Pinpoint the cell where the given text exists, returning its [X, Y] midpoint coordinate. 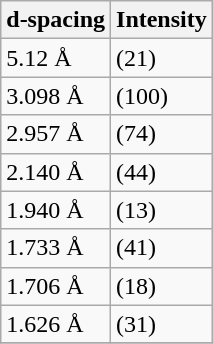
1.733 Å [56, 248]
Intensity [162, 20]
(41) [162, 248]
(31) [162, 324]
(100) [162, 96]
d-spacing [56, 20]
2.140 Å [56, 172]
1.940 Å [56, 210]
(18) [162, 286]
1.706 Å [56, 286]
1.626 Å [56, 324]
2.957 Å [56, 134]
(44) [162, 172]
3.098 Å [56, 96]
(74) [162, 134]
5.12 Å [56, 58]
(13) [162, 210]
(21) [162, 58]
